Pinpoint the cell where the given text exists, returning its [x, y] midpoint coordinate. 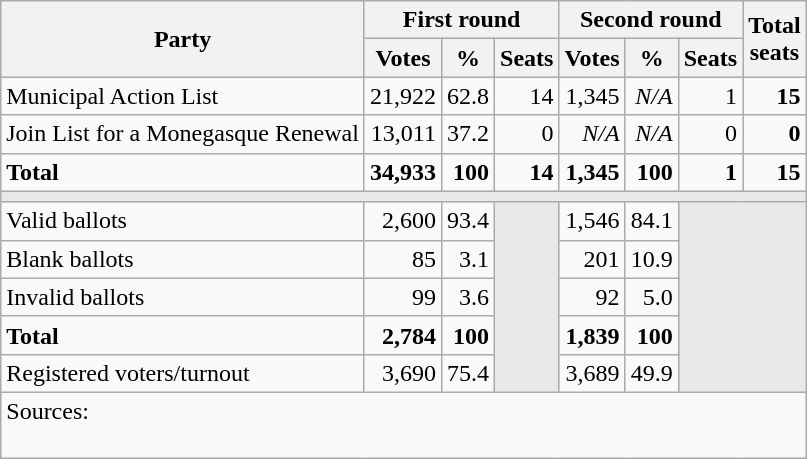
2,600 [402, 221]
10.9 [652, 259]
Second round [651, 20]
Valid ballots [183, 221]
85 [402, 259]
99 [402, 297]
First round [462, 20]
1,546 [592, 221]
Totalseats [775, 39]
75.4 [468, 373]
3.1 [468, 259]
49.9 [652, 373]
5.0 [652, 297]
92 [592, 297]
37.2 [468, 134]
62.8 [468, 96]
34,933 [402, 172]
3,690 [402, 373]
3.6 [468, 297]
Party [183, 39]
3,689 [592, 373]
2,784 [402, 335]
Municipal Action List [183, 96]
201 [592, 259]
Invalid ballots [183, 297]
Sources: [404, 424]
13,011 [402, 134]
93.4 [468, 221]
1,839 [592, 335]
Blank ballots [183, 259]
84.1 [652, 221]
Registered voters/turnout [183, 373]
21,922 [402, 96]
Join List for a Monegasque Renewal [183, 134]
